Capture the cell that displays the provided text and extract its [x, y] central coordinate. 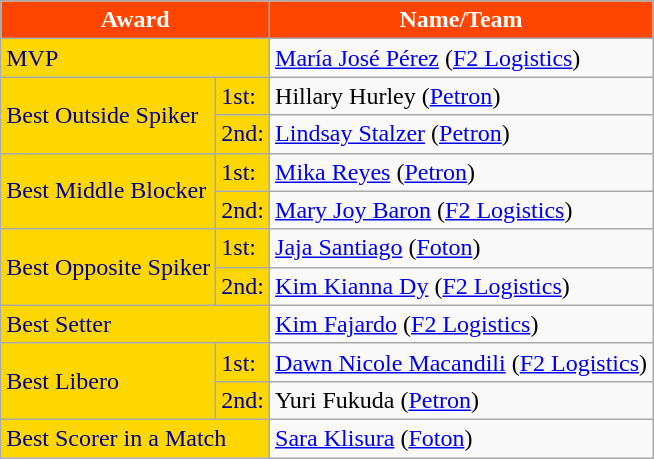
Name/Team [462, 20]
Dawn Nicole Macandili (F2 Logistics) [462, 362]
Best Scorer in a Match [136, 438]
Best Setter [136, 324]
Mary Joy Baron (F2 Logistics) [462, 210]
Best Middle Blocker [108, 191]
Best Libero [108, 381]
Mika Reyes (Petron) [462, 172]
Jaja Santiago (Foton) [462, 248]
Kim Fajardo (F2 Logistics) [462, 324]
Yuri Fukuda (Petron) [462, 400]
Kim Kianna Dy (F2 Logistics) [462, 286]
Award [136, 20]
María José Pérez (F2 Logistics) [462, 58]
Sara Klisura (Foton) [462, 438]
Hillary Hurley (Petron) [462, 96]
MVP [136, 58]
Best Opposite Spiker [108, 267]
Best Outside Spiker [108, 115]
Lindsay Stalzer (Petron) [462, 134]
